Identify which cell holds the provided text, then report its [X, Y] central coordinate. 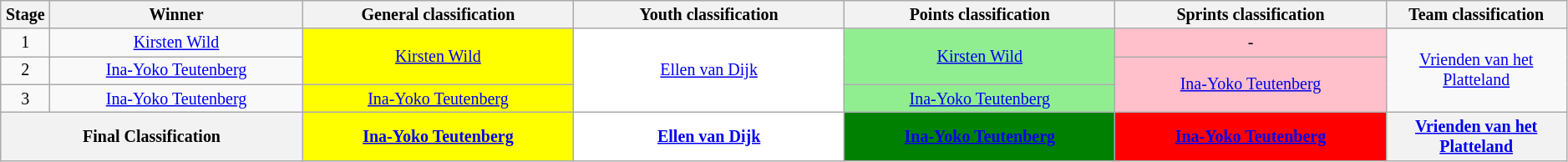
Youth classification [709, 15]
Team classification [1476, 15]
1 [25, 43]
Final Classification [152, 137]
Winner [177, 15]
2 [25, 70]
Stage [25, 15]
Sprints classification [1251, 15]
Points classification [980, 15]
General classification [438, 15]
- [1251, 43]
3 [25, 99]
